Find where the given text appears and provide that cell's center as (X, Y) coordinate. 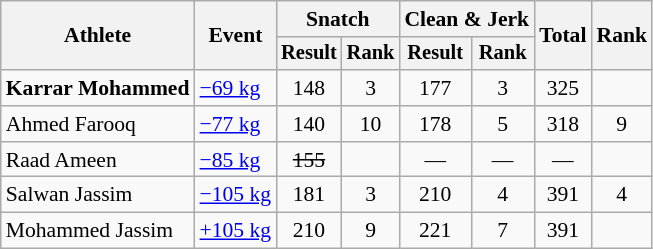
140 (309, 124)
Athlete (98, 36)
155 (309, 160)
Clean & Jerk (466, 19)
Raad Ameen (98, 160)
−85 kg (236, 160)
Karrar Mohammed (98, 88)
221 (435, 231)
318 (562, 124)
Snatch (338, 19)
178 (435, 124)
177 (435, 88)
Total (562, 36)
−105 kg (236, 195)
181 (309, 195)
Mohammed Jassim (98, 231)
−77 kg (236, 124)
148 (309, 88)
7 (502, 231)
Event (236, 36)
−69 kg (236, 88)
325 (562, 88)
Ahmed Farooq (98, 124)
5 (502, 124)
10 (371, 124)
+105 kg (236, 231)
Salwan Jassim (98, 195)
